From the cell containing the given text, extract its center point as [x, y] coordinate. 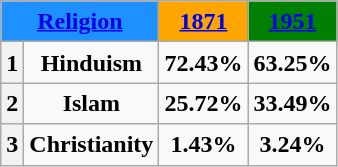
Christianity [92, 144]
72.43% [204, 62]
3.24% [292, 144]
Hinduism [92, 62]
25.72% [204, 104]
33.49% [292, 104]
3 [12, 144]
Islam [92, 104]
1871 [204, 22]
1.43% [204, 144]
63.25% [292, 62]
1951 [292, 22]
2 [12, 104]
1 [12, 62]
Religion [80, 22]
